Identify which cell holds the provided text, then report its (x, y) central coordinate. 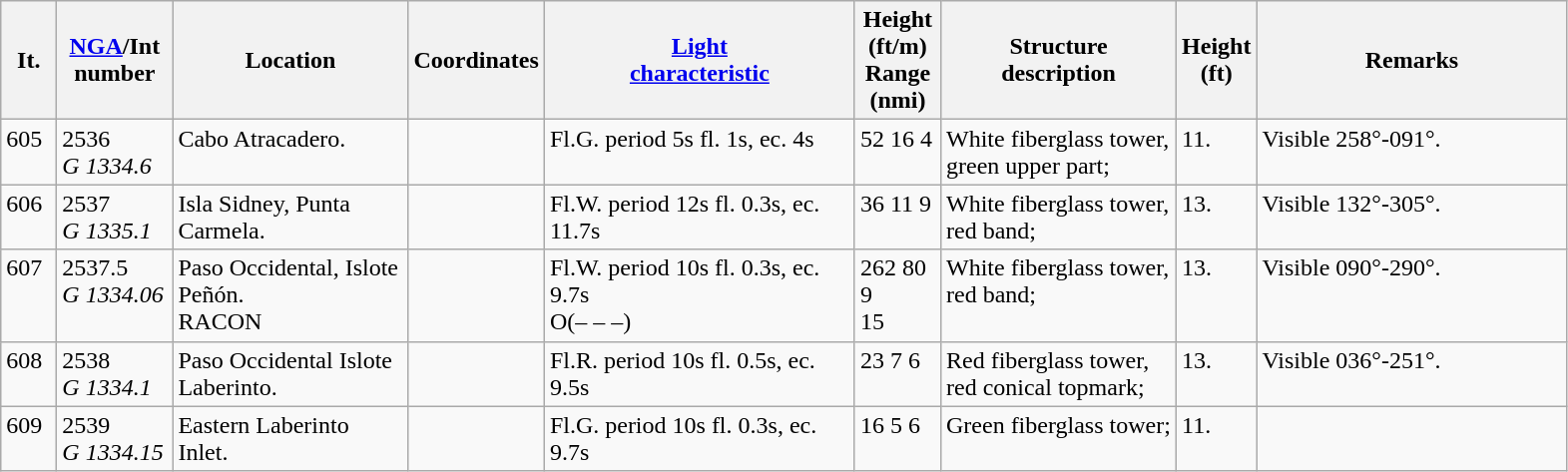
Cabo Atracadero. (290, 152)
Remarks (1411, 60)
2537G 1335.1 (115, 218)
White fiberglass tower, green upper part; (1058, 152)
Fl.W. period 12s fl. 0.3s, ec. 11.7s (699, 218)
607 (29, 295)
Paso Occidental, Islote Peñón. RACON (290, 295)
608 (29, 373)
Isla Sidney, Punta Carmela. (290, 218)
2538G 1334.1 (115, 373)
Paso Occidental Islote Laberinto. (290, 373)
606 (29, 218)
Coordinates (476, 60)
Visible 258°-091°. (1411, 152)
Location (290, 60)
Height (ft) (1217, 60)
Lightcharacteristic (699, 60)
Red fiberglass tower, red conical topmark; (1058, 373)
23 7 6 (897, 373)
Eastern Laberinto Inlet. (290, 439)
52 16 4 (897, 152)
NGA/Intnumber (115, 60)
Visible 036°-251°. (1411, 373)
262 80 9 15 (897, 295)
2537.5G 1334.06 (115, 295)
Green fiberglass tower; (1058, 439)
Fl.R. period 10s fl. 0.5s, ec. 9.5s (699, 373)
16 5 6 (897, 439)
Fl.W. period 10s fl. 0.3s, ec. 9.7s O(– – –) (699, 295)
2536G 1334.6 (115, 152)
It. (29, 60)
Visible 132°-305°. (1411, 218)
Structuredescription (1058, 60)
Fl.G. period 5s fl. 1s, ec. 4s (699, 152)
609 (29, 439)
Height (ft/m)Range (nmi) (897, 60)
Visible 090°-290°. (1411, 295)
36 11 9 (897, 218)
2539G 1334.15 (115, 439)
605 (29, 152)
Fl.G. period 10s fl. 0.3s, ec. 9.7s (699, 439)
